Provide the (x, y) coordinate of the cell's center where the given text is located.  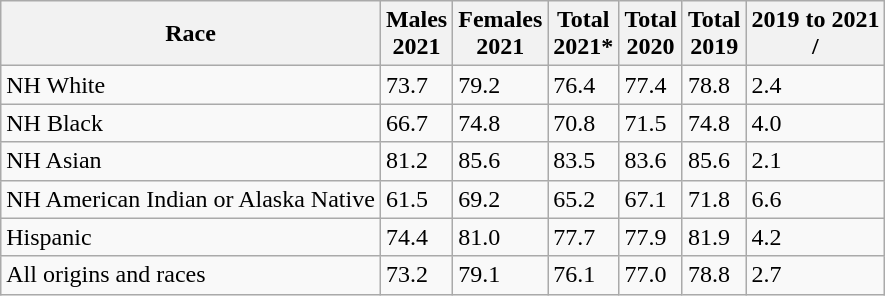
79.2 (500, 85)
2.1 (816, 161)
NH Asian (191, 161)
Males2021 (416, 34)
Race (191, 34)
NH White (191, 85)
81.0 (500, 237)
Total2020 (651, 34)
83.6 (651, 161)
77.0 (651, 275)
61.5 (416, 199)
77.9 (651, 237)
71.8 (714, 199)
4.2 (816, 237)
76.4 (584, 85)
77.4 (651, 85)
Total2021* (584, 34)
65.2 (584, 199)
NH Black (191, 123)
71.5 (651, 123)
Total2019 (714, 34)
2.7 (816, 275)
All origins and races (191, 275)
2.4 (816, 85)
70.8 (584, 123)
66.7 (416, 123)
2019 to 2021/ (816, 34)
79.1 (500, 275)
81.2 (416, 161)
Hispanic (191, 237)
67.1 (651, 199)
83.5 (584, 161)
81.9 (714, 237)
69.2 (500, 199)
77.7 (584, 237)
4.0 (816, 123)
73.2 (416, 275)
Females2021 (500, 34)
76.1 (584, 275)
NH American Indian or Alaska Native (191, 199)
6.6 (816, 199)
73.7 (416, 85)
74.4 (416, 237)
